Extract the [x, y] coordinate from the center of the cell holding the provided text.  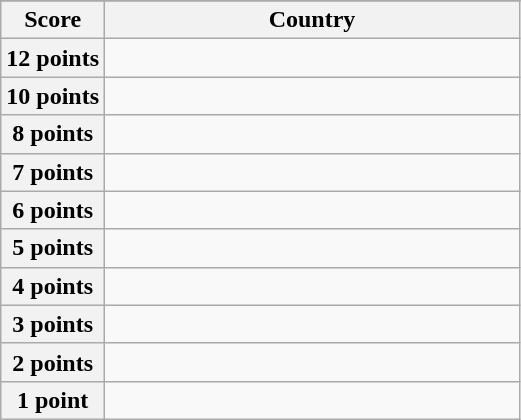
Score [53, 20]
6 points [53, 210]
7 points [53, 172]
8 points [53, 134]
4 points [53, 286]
3 points [53, 324]
12 points [53, 58]
1 point [53, 400]
Country [312, 20]
2 points [53, 362]
10 points [53, 96]
5 points [53, 248]
